Identify which cell holds the provided text, then report its [x, y] central coordinate. 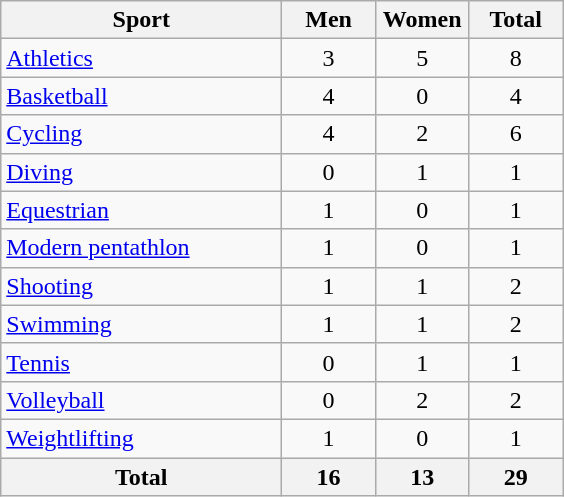
5 [422, 58]
Cycling [142, 134]
29 [516, 477]
16 [329, 477]
Sport [142, 20]
Tennis [142, 362]
3 [329, 58]
8 [516, 58]
Women [422, 20]
Equestrian [142, 210]
Basketball [142, 96]
6 [516, 134]
Shooting [142, 286]
Swimming [142, 324]
Volleyball [142, 400]
Weightlifting [142, 438]
Men [329, 20]
Diving [142, 172]
13 [422, 477]
Modern pentathlon [142, 248]
Athletics [142, 58]
